Pinpoint the cell where the given text exists, returning its [x, y] midpoint coordinate. 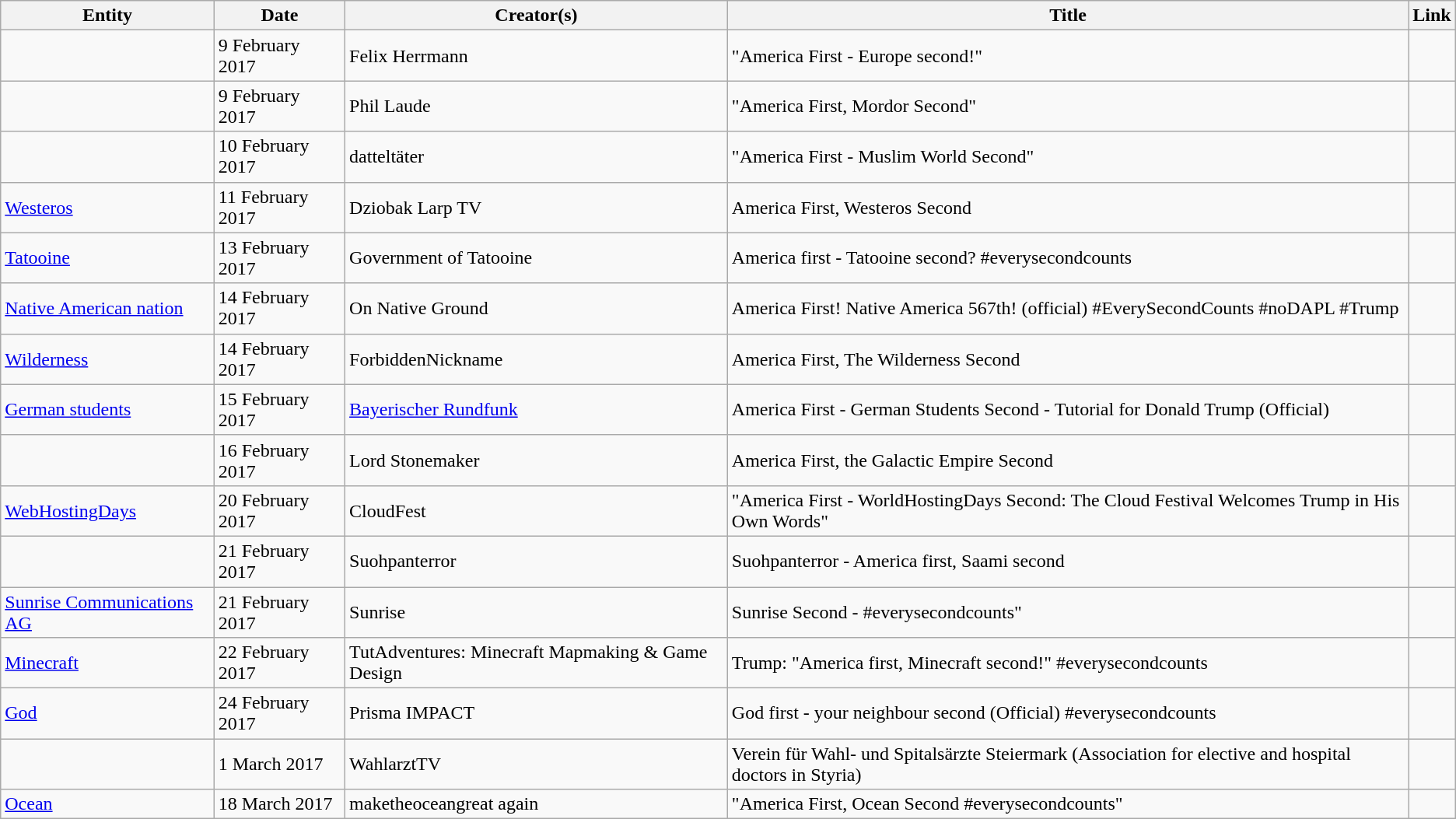
Sunrise Communications AG [107, 611]
"America First - Muslim World Second" [1067, 157]
TutAdventures: Minecraft Mapmaking & Game Design [537, 663]
Bayerischer Rundfunk [537, 409]
God [107, 714]
Westeros [107, 207]
WebHostingDays [107, 510]
20 February 2017 [279, 510]
Date [279, 16]
America First - German Students Second - Tutorial for Donald Trump (Official) [1067, 409]
Entity [107, 16]
1 March 2017 [279, 764]
Lord Stonemaker [537, 460]
America First! Native America 567th! (official) #EverySecondCounts #noDAPL #Trump [1067, 308]
datteltäter [537, 157]
Native American nation [107, 308]
America First, The Wilderness Second [1067, 359]
Minecraft [107, 663]
God first - your neighbour second (Official) #everysecondcounts [1067, 714]
Ocean [107, 804]
13 February 2017 [279, 258]
Tatooine [107, 258]
Title [1067, 16]
Wilderness [107, 359]
"America First - WorldHostingDays Second: The Cloud Festival Welcomes Trump in His Own Words" [1067, 510]
German students [107, 409]
WahlarztTV [537, 764]
Link [1432, 16]
Phil Laude [537, 106]
Sunrise Second - #everysecondcounts" [1067, 611]
10 February 2017 [279, 157]
"America First, Ocean Second #everysecondcounts" [1067, 804]
America First, Westeros Second [1067, 207]
Creator(s) [537, 16]
Felix Herrmann [537, 56]
Prisma IMPACT [537, 714]
16 February 2017 [279, 460]
Dziobak Larp TV [537, 207]
18 March 2017 [279, 804]
"America First, Mordor Second" [1067, 106]
11 February 2017 [279, 207]
Government of Tatooine [537, 258]
CloudFest [537, 510]
Suohpanterror - America first, Saami second [1067, 562]
Verein für Wahl- und Spitalsärzte Steiermark (Association for elective and hospital doctors in Styria) [1067, 764]
maketheoceangreat again [537, 804]
"America First - Europe second!" [1067, 56]
America First, the Galactic Empire Second [1067, 460]
Suohpanterror [537, 562]
On Native Ground [537, 308]
15 February 2017 [279, 409]
24 February 2017 [279, 714]
ForbiddenNickname [537, 359]
Sunrise [537, 611]
22 February 2017 [279, 663]
Trump: "America first, Minecraft second!" #everysecondcounts [1067, 663]
America first - Tatooine second? #everysecondcounts [1067, 258]
